Determine the [X, Y] coordinate at the center of the cell enclosing the given text.  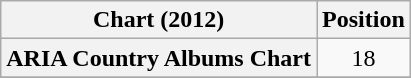
Position [364, 20]
ARIA Country Albums Chart [159, 58]
Chart (2012) [159, 20]
18 [364, 58]
